Extract the (x, y) coordinate from the center of the cell holding the provided text.  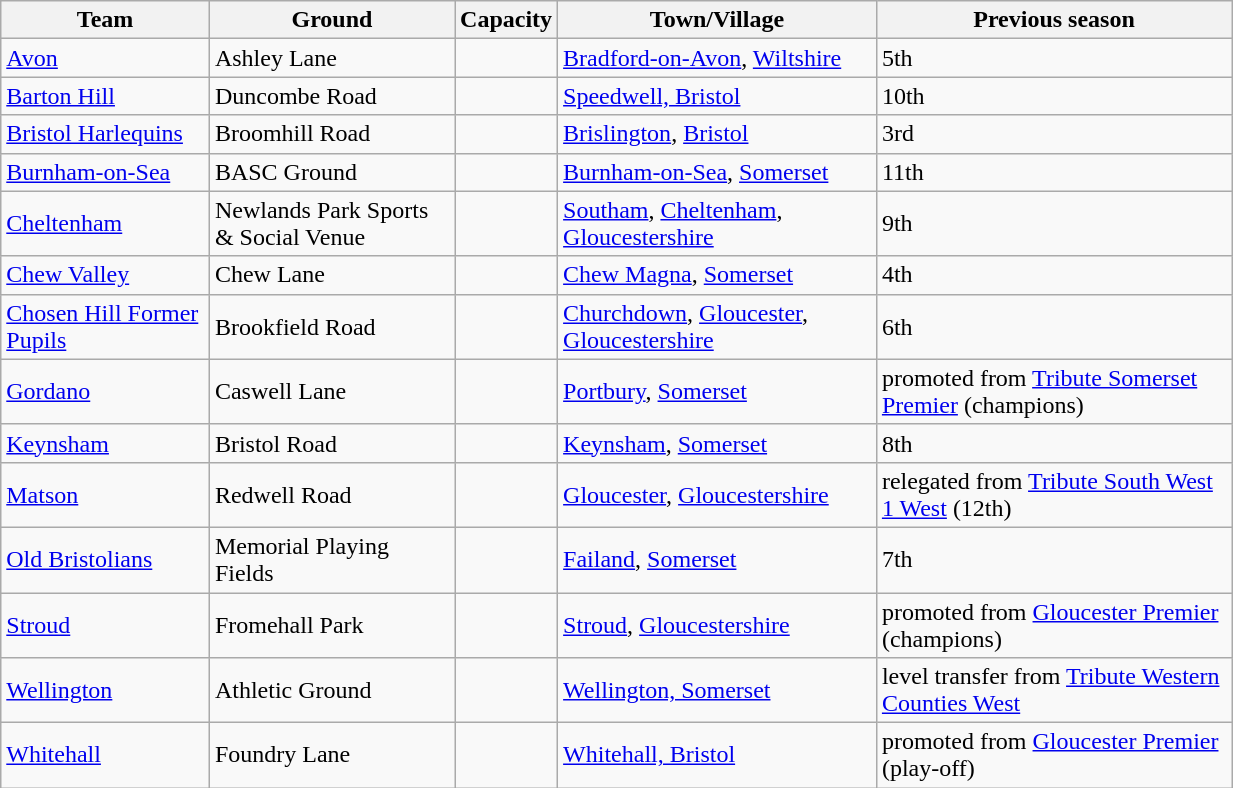
Memorial Playing Fields (332, 560)
Caswell Lane (332, 392)
Brookfield Road (332, 326)
Previous season (1054, 20)
Cheltenham (106, 224)
3rd (1054, 134)
Burnham-on-Sea (106, 172)
5th (1054, 58)
Fromehall Park (332, 624)
Speedwell, Bristol (718, 96)
promoted from Tribute Somerset Premier (champions) (1054, 392)
Stroud, Gloucestershire (718, 624)
promoted from Gloucester Premier (play-off) (1054, 756)
Newlands Park Sports & Social Venue (332, 224)
Southam, Cheltenham, Gloucestershire (718, 224)
Bristol Road (332, 443)
Wellington (106, 690)
promoted from Gloucester Premier (champions) (1054, 624)
Matson (106, 494)
BASC Ground (332, 172)
Capacity (506, 20)
Redwell Road (332, 494)
11th (1054, 172)
Brislington, Bristol (718, 134)
Ground (332, 20)
level transfer from Tribute Western Counties West (1054, 690)
Failand, Somerset (718, 560)
Chew Valley (106, 275)
Town/Village (718, 20)
Portbury, Somerset (718, 392)
Whitehall (106, 756)
10th (1054, 96)
Foundry Lane (332, 756)
Wellington, Somerset (718, 690)
Old Bristolians (106, 560)
Team (106, 20)
Gordano (106, 392)
Avon (106, 58)
9th (1054, 224)
Keynsham (106, 443)
Burnham-on-Sea, Somerset (718, 172)
relegated from Tribute South West 1 West (12th) (1054, 494)
6th (1054, 326)
Chosen Hill Former Pupils (106, 326)
4th (1054, 275)
Broomhill Road (332, 134)
Bradford-on-Avon, Wiltshire (718, 58)
Stroud (106, 624)
Bristol Harlequins (106, 134)
Keynsham, Somerset (718, 443)
Ashley Lane (332, 58)
Duncombe Road (332, 96)
Whitehall, Bristol (718, 756)
8th (1054, 443)
Barton Hill (106, 96)
Athletic Ground (332, 690)
Chew Magna, Somerset (718, 275)
Chew Lane (332, 275)
7th (1054, 560)
Churchdown, Gloucester, Gloucestershire (718, 326)
Gloucester, Gloucestershire (718, 494)
